Output the (X, Y) coordinate of the center of the cell containing the given text.  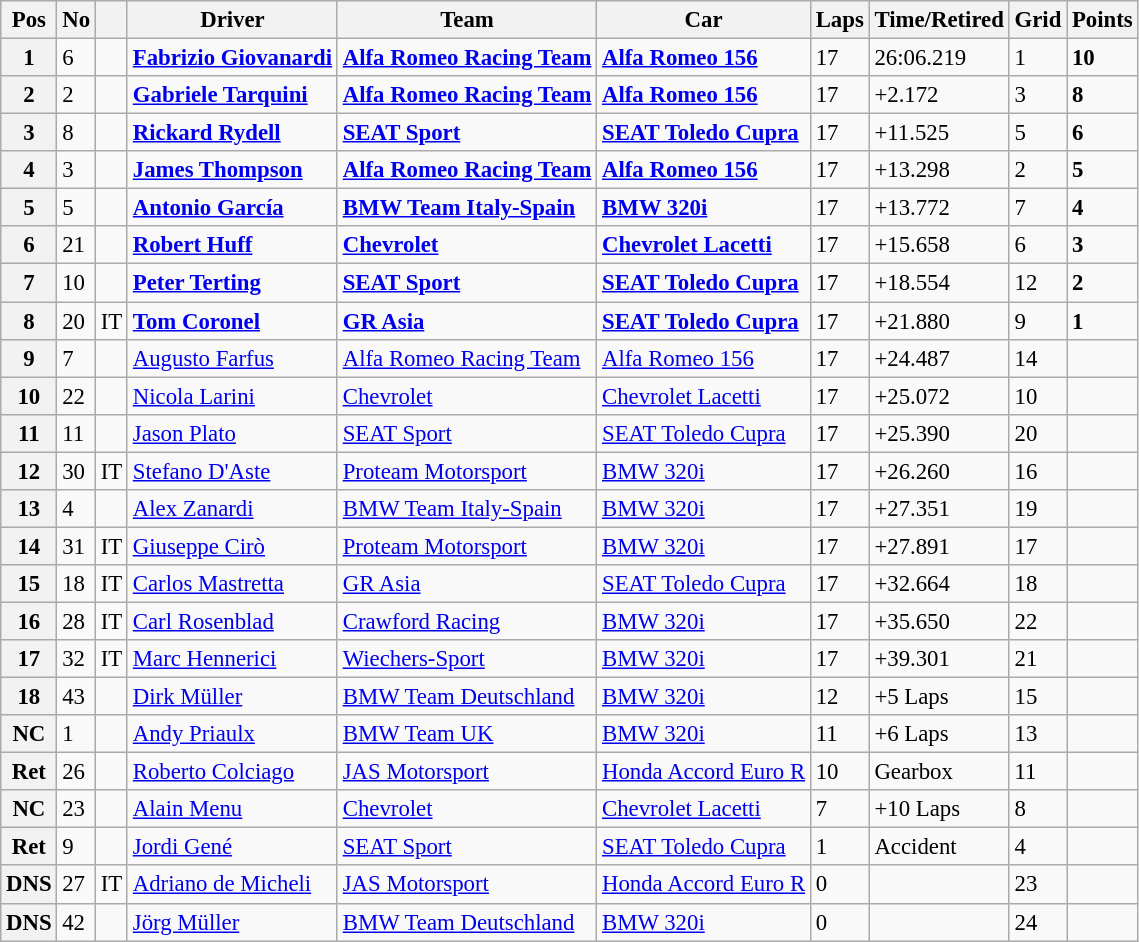
+18.554 (939, 283)
+24.487 (939, 358)
Adriano de Micheli (232, 885)
+13.298 (939, 170)
Driver (232, 20)
42 (76, 922)
43 (76, 697)
Stefano D'Aste (232, 471)
Laps (840, 20)
Gearbox (939, 772)
26:06.219 (939, 58)
Marc Hennerici (232, 659)
Carlos Mastretta (232, 584)
Jason Plato (232, 433)
Rickard Rydell (232, 133)
Car (704, 20)
28 (76, 621)
Time/Retired (939, 20)
Gabriele Tarquini (232, 95)
27 (76, 885)
+39.301 (939, 659)
+13.772 (939, 208)
Points (1102, 20)
+2.172 (939, 95)
Wiechers-Sport (466, 659)
+25.072 (939, 396)
+15.658 (939, 245)
James Thompson (232, 170)
Robert Huff (232, 245)
Fabrizio Giovanardi (232, 58)
+10 Laps (939, 809)
No (76, 20)
+32.664 (939, 584)
Nicola Larini (232, 396)
32 (76, 659)
+21.880 (939, 321)
+27.351 (939, 509)
+26.260 (939, 471)
Jordi Gené (232, 847)
Alain Menu (232, 809)
+35.650 (939, 621)
Alex Zanardi (232, 509)
Grid (1038, 20)
Accident (939, 847)
Pos (29, 20)
Augusto Farfus (232, 358)
Peter Terting (232, 283)
BMW Team UK (466, 734)
Tom Coronel (232, 321)
Giuseppe Cirò (232, 546)
+11.525 (939, 133)
31 (76, 546)
30 (76, 471)
Andy Priaulx (232, 734)
26 (76, 772)
Crawford Racing (466, 621)
Team (466, 20)
+6 Laps (939, 734)
19 (1038, 509)
Jörg Müller (232, 922)
+27.891 (939, 546)
Antonio García (232, 208)
Carl Rosenblad (232, 621)
+5 Laps (939, 697)
Dirk Müller (232, 697)
24 (1038, 922)
Roberto Colciago (232, 772)
+25.390 (939, 433)
